Return the (X, Y) coordinate for the center point of the cell that contains the specified text.  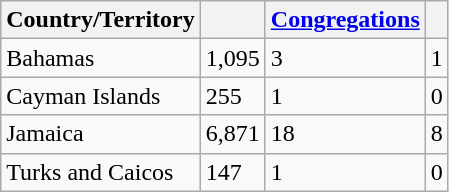
Turks and Caicos (100, 172)
Congregations (345, 20)
Bahamas (100, 58)
Jamaica (100, 134)
Cayman Islands (100, 96)
255 (232, 96)
8 (436, 134)
147 (232, 172)
6,871 (232, 134)
3 (345, 58)
1,095 (232, 58)
Country/Territory (100, 20)
18 (345, 134)
